Determine the (X, Y) coordinate at the center of the cell enclosing the given text.  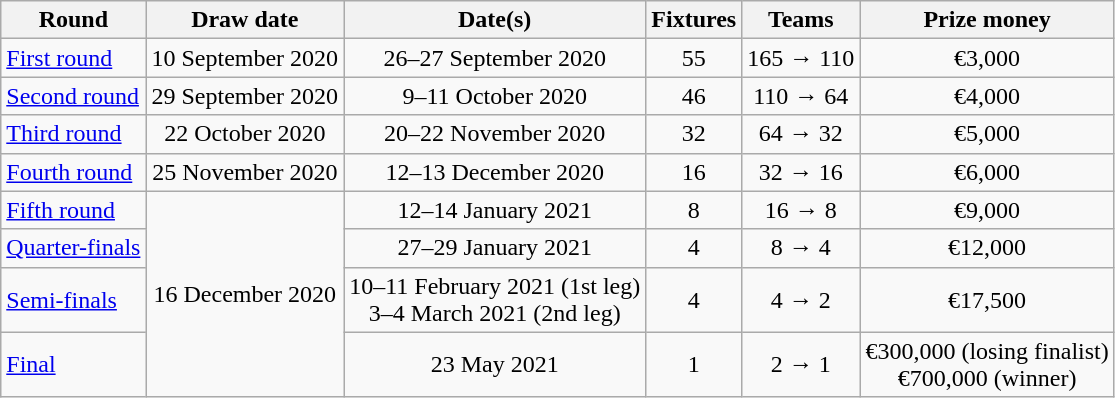
€6,000 (987, 172)
10–11 February 2021 (1st leg)3–4 March 2021 (2nd leg) (495, 300)
64 → 32 (801, 134)
2 → 1 (801, 364)
€12,000 (987, 248)
165 → 110 (801, 58)
26–27 September 2020 (495, 58)
€300,000 (losing finalist)€700,000 (winner) (987, 364)
Draw date (245, 20)
16 December 2020 (245, 294)
8 (694, 210)
1 (694, 364)
46 (694, 96)
32 → 16 (801, 172)
Fourth round (74, 172)
27–29 January 2021 (495, 248)
€17,500 (987, 300)
16 (694, 172)
12–14 January 2021 (495, 210)
16 → 8 (801, 210)
55 (694, 58)
€4,000 (987, 96)
€3,000 (987, 58)
9–11 October 2020 (495, 96)
12–13 December 2020 (495, 172)
Round (74, 20)
Teams (801, 20)
Fixtures (694, 20)
Second round (74, 96)
Date(s) (495, 20)
Third round (74, 134)
€9,000 (987, 210)
29 September 2020 (245, 96)
25 November 2020 (245, 172)
First round (74, 58)
Final (74, 364)
110 → 64 (801, 96)
Quarter-finals (74, 248)
€5,000 (987, 134)
8 → 4 (801, 248)
4 → 2 (801, 300)
20–22 November 2020 (495, 134)
Semi-finals (74, 300)
32 (694, 134)
Fifth round (74, 210)
22 October 2020 (245, 134)
Prize money (987, 20)
10 September 2020 (245, 58)
23 May 2021 (495, 364)
